Identify which cell holds the provided text, then report its [x, y] central coordinate. 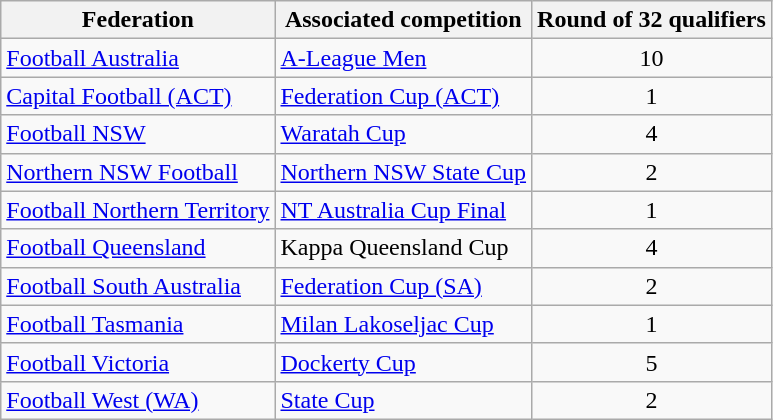
Northern NSW Football [138, 172]
Dockerty Cup [404, 362]
A-League Men [404, 58]
Kappa Queensland Cup [404, 248]
Associated competition [404, 20]
Football NSW [138, 134]
Football West (WA) [138, 400]
Round of 32 qualifiers [652, 20]
Northern NSW State Cup [404, 172]
Football Tasmania [138, 324]
Milan Lakoseljac Cup [404, 324]
10 [652, 58]
Football Queensland [138, 248]
State Cup [404, 400]
Football Victoria [138, 362]
Football Australia [138, 58]
Football Northern Territory [138, 210]
Waratah Cup [404, 134]
Federation Cup (SA) [404, 286]
NT Australia Cup Final [404, 210]
Football South Australia [138, 286]
Federation Cup (ACT) [404, 96]
Capital Football (ACT) [138, 96]
Federation [138, 20]
5 [652, 362]
